Output the [x, y] coordinate of the center of the cell containing the given text.  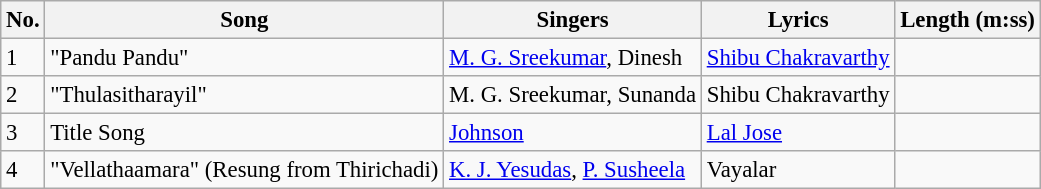
M. G. Sreekumar, Sunanda [573, 95]
M. G. Sreekumar, Dinesh [573, 58]
Title Song [244, 133]
K. J. Yesudas, P. Susheela [573, 170]
Length (m:ss) [968, 20]
Johnson [573, 133]
Singers [573, 20]
Song [244, 20]
Lal Jose [798, 133]
Lyrics [798, 20]
1 [23, 58]
4 [23, 170]
Vayalar [798, 170]
3 [23, 133]
"Thulasitharayil" [244, 95]
2 [23, 95]
No. [23, 20]
"Vellathaamara" (Resung from Thirichadi) [244, 170]
"Pandu Pandu" [244, 58]
